Scan for the cell matching the given text and deliver its (X, Y) coordinate at center. 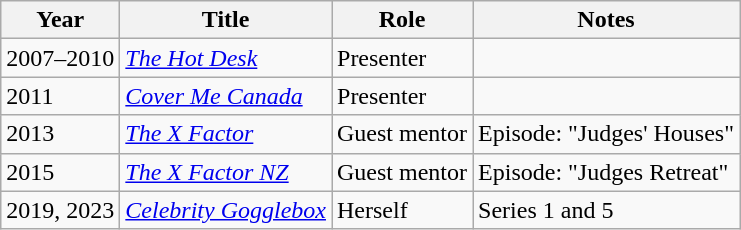
The X Factor (226, 134)
Notes (606, 20)
Celebrity Gogglebox (226, 210)
Title (226, 20)
Episode: "Judges' Houses" (606, 134)
2013 (60, 134)
Role (402, 20)
Cover Me Canada (226, 96)
2019, 2023 (60, 210)
The Hot Desk (226, 58)
The X Factor NZ (226, 172)
Episode: "Judges Retreat" (606, 172)
Series 1 and 5 (606, 210)
Herself (402, 210)
2015 (60, 172)
Year (60, 20)
2011 (60, 96)
2007–2010 (60, 58)
